Extract the (x, y) coordinate from the center of the cell holding the provided text.  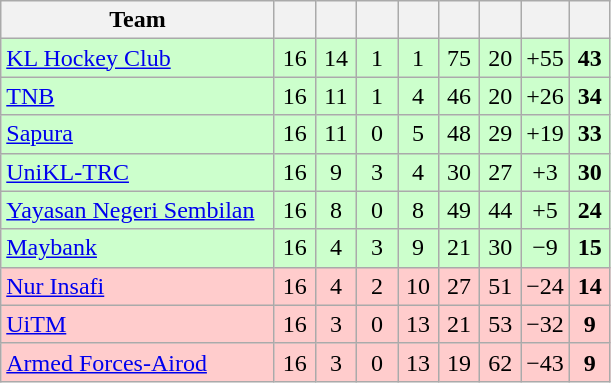
75 (460, 58)
44 (500, 210)
Armed Forces-Airod (138, 362)
43 (590, 58)
48 (460, 134)
34 (590, 96)
Team (138, 20)
Yayasan Negeri Sembilan (138, 210)
UniKL-TRC (138, 172)
+26 (546, 96)
29 (500, 134)
33 (590, 134)
+55 (546, 58)
53 (500, 324)
10 (418, 286)
62 (500, 362)
Nur Insafi (138, 286)
2 (376, 286)
24 (590, 210)
TNB (138, 96)
−9 (546, 248)
+19 (546, 134)
Sapura (138, 134)
51 (500, 286)
UiTM (138, 324)
+5 (546, 210)
46 (460, 96)
−24 (546, 286)
KL Hockey Club (138, 58)
19 (460, 362)
−43 (546, 362)
5 (418, 134)
49 (460, 210)
−32 (546, 324)
Maybank (138, 248)
15 (590, 248)
+3 (546, 172)
